Identify which cell holds the provided text, then report its [X, Y] central coordinate. 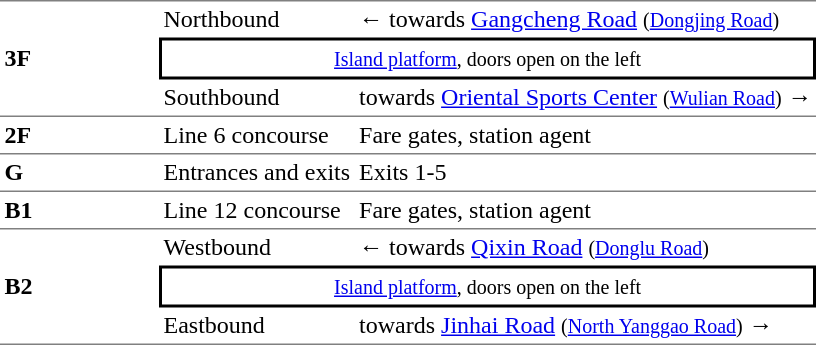
Westbound [257, 248]
Line 12 concourse [257, 211]
Line 6 concourse [257, 136]
Southbound [257, 99]
3F [80, 58]
G [80, 173]
Northbound [257, 19]
Entrances and exits [257, 173]
2F [80, 136]
B1 [80, 211]
